Return [x, y] of the center of cell containing provided text 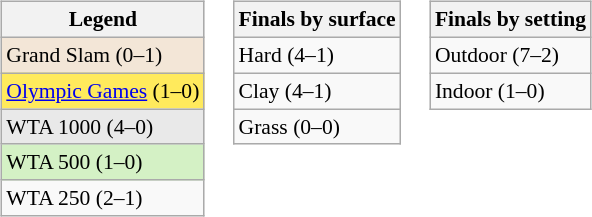
Grand Slam (0–1) [102, 55]
Grass (0–0) [318, 127]
Hard (4–1) [318, 55]
WTA 1000 (4–0) [102, 127]
Finals by setting [510, 20]
WTA 500 (1–0) [102, 162]
Outdoor (7–2) [510, 55]
Finals by surface [318, 20]
Indoor (1–0) [510, 91]
Clay (4–1) [318, 91]
WTA 250 (2–1) [102, 198]
Olympic Games (1–0) [102, 91]
Legend [102, 20]
